Detect which cell encompasses the target text, then output its (x, y) center coordinate. 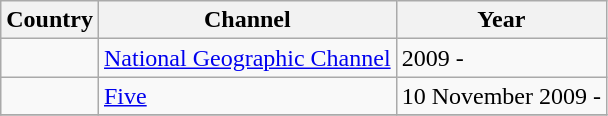
Five (247, 96)
Country (50, 20)
National Geographic Channel (247, 58)
Year (501, 20)
Channel (247, 20)
2009 - (501, 58)
10 November 2009 - (501, 96)
